Find where the given text appears and provide that cell's center as (X, Y) coordinate. 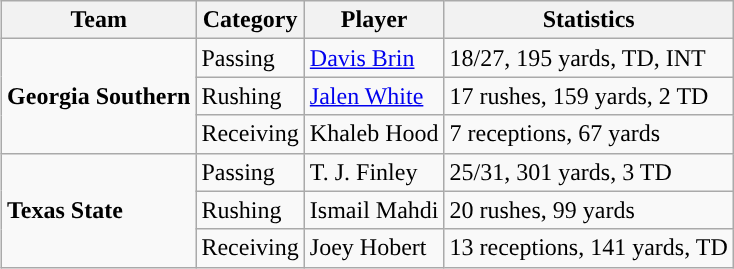
20 rushes, 99 yards (588, 210)
Davis Brin (374, 58)
Georgia Southern (99, 96)
13 receptions, 141 yards, TD (588, 248)
25/31, 301 yards, 3 TD (588, 172)
7 receptions, 67 yards (588, 134)
Team (99, 20)
Khaleb Hood (374, 134)
T. J. Finley (374, 172)
Joey Hobert (374, 248)
Player (374, 20)
Jalen White (374, 96)
Texas State (99, 210)
Statistics (588, 20)
17 rushes, 159 yards, 2 TD (588, 96)
18/27, 195 yards, TD, INT (588, 58)
Category (250, 20)
Ismail Mahdi (374, 210)
